Locate the cell with the specified text and output its (x, y) center coordinate. 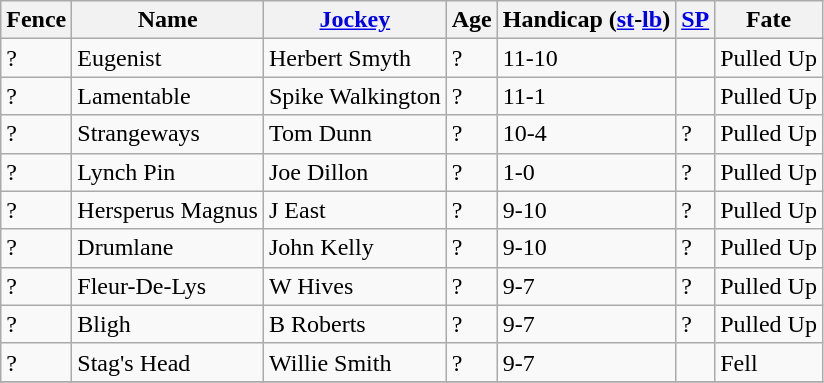
Willie Smith (354, 362)
Name (168, 20)
SP (696, 20)
Fleur-De-Lys (168, 286)
Jockey (354, 20)
Fence (36, 20)
Handicap (st-lb) (586, 20)
Eugenist (168, 58)
Fate (769, 20)
Drumlane (168, 248)
B Roberts (354, 324)
Lamentable (168, 96)
Fell (769, 362)
Spike Walkington (354, 96)
W Hives (354, 286)
John Kelly (354, 248)
11-1 (586, 96)
Herbert Smyth (354, 58)
1-0 (586, 172)
Strangeways (168, 134)
J East (354, 210)
11-10 (586, 58)
Joe Dillon (354, 172)
Stag's Head (168, 362)
Tom Dunn (354, 134)
Lynch Pin (168, 172)
Bligh (168, 324)
Hersperus Magnus (168, 210)
Age (472, 20)
10-4 (586, 134)
